Search for the cell housing the specified text and yield its (X, Y) center coordinate. 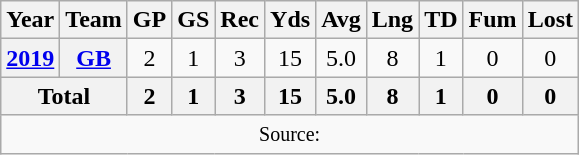
Avg (342, 20)
Total (64, 96)
Year (30, 20)
GB (94, 58)
Fum (492, 20)
GS (194, 20)
Lost (550, 20)
TD (441, 20)
2019 (30, 58)
Team (94, 20)
Lng (392, 20)
GP (149, 20)
Source: (290, 134)
Rec (240, 20)
Yds (290, 20)
